Locate the cell with the specified text and output its [x, y] center coordinate. 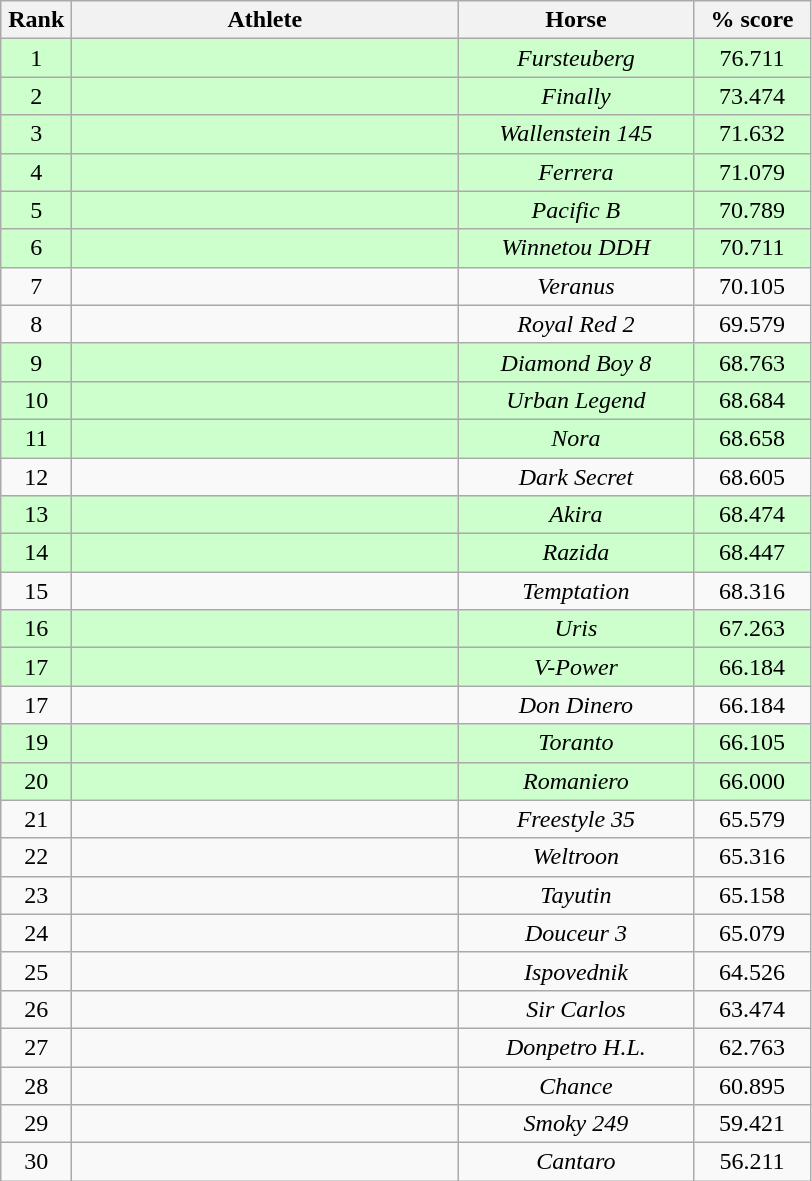
Sir Carlos [576, 1009]
14 [36, 553]
6 [36, 248]
Wallenstein 145 [576, 134]
Smoky 249 [576, 1124]
68.474 [752, 515]
Ferrera [576, 172]
1 [36, 58]
Cantaro [576, 1162]
Royal Red 2 [576, 324]
25 [36, 971]
69.579 [752, 324]
24 [36, 933]
Veranus [576, 286]
70.105 [752, 286]
29 [36, 1124]
Tayutin [576, 895]
Romaniero [576, 781]
19 [36, 743]
Freestyle 35 [576, 819]
Nora [576, 438]
Donpetro H.L. [576, 1047]
65.316 [752, 857]
68.684 [752, 400]
67.263 [752, 629]
23 [36, 895]
Temptation [576, 591]
60.895 [752, 1085]
68.763 [752, 362]
26 [36, 1009]
68.316 [752, 591]
Athlete [265, 20]
Akira [576, 515]
71.079 [752, 172]
Diamond Boy 8 [576, 362]
Chance [576, 1085]
Ispovednik [576, 971]
62.763 [752, 1047]
% score [752, 20]
59.421 [752, 1124]
64.526 [752, 971]
Toranto [576, 743]
66.105 [752, 743]
12 [36, 477]
Dark Secret [576, 477]
5 [36, 210]
20 [36, 781]
13 [36, 515]
16 [36, 629]
Fursteuberg [576, 58]
71.632 [752, 134]
68.605 [752, 477]
4 [36, 172]
70.711 [752, 248]
68.447 [752, 553]
28 [36, 1085]
27 [36, 1047]
68.658 [752, 438]
66.000 [752, 781]
76.711 [752, 58]
Urban Legend [576, 400]
21 [36, 819]
V-Power [576, 667]
Horse [576, 20]
73.474 [752, 96]
Douceur 3 [576, 933]
Uris [576, 629]
65.158 [752, 895]
Razida [576, 553]
Weltroon [576, 857]
Finally [576, 96]
8 [36, 324]
Don Dinero [576, 705]
22 [36, 857]
15 [36, 591]
3 [36, 134]
7 [36, 286]
30 [36, 1162]
Winnetou DDH [576, 248]
65.079 [752, 933]
2 [36, 96]
63.474 [752, 1009]
Pacific B [576, 210]
9 [36, 362]
Rank [36, 20]
56.211 [752, 1162]
10 [36, 400]
11 [36, 438]
70.789 [752, 210]
65.579 [752, 819]
